For the text-containing cell, return its midpoint in [x, y] coordinate format. 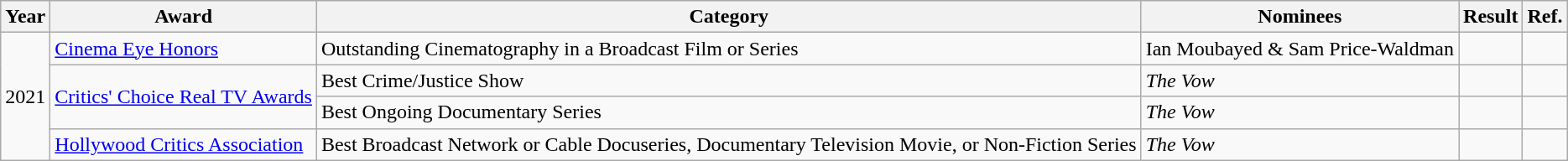
Award [184, 17]
Ian Moubayed & Sam Price-Waldman [1300, 49]
Critics' Choice Real TV Awards [184, 96]
Category [728, 17]
Year [25, 17]
Ref. [1545, 17]
Outstanding Cinematography in a Broadcast Film or Series [728, 49]
2021 [25, 96]
Cinema Eye Honors [184, 49]
Nominees [1300, 17]
Best Broadcast Network or Cable Docuseries, Documentary Television Movie, or Non-Fiction Series [728, 144]
Best Ongoing Documentary Series [728, 112]
Result [1491, 17]
Best Crime/Justice Show [728, 80]
Hollywood Critics Association [184, 144]
